Return the [X, Y] coordinate for the center point of the cell that contains the specified text.  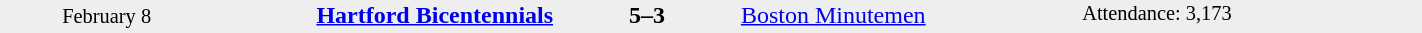
Hartford Bicentennials [384, 15]
Boston Minutemen [910, 15]
Attendance: 3,173 [1252, 16]
5–3 [648, 15]
February 8 [106, 16]
